Determine the (X, Y) coordinate at the center of the cell enclosing the given text.  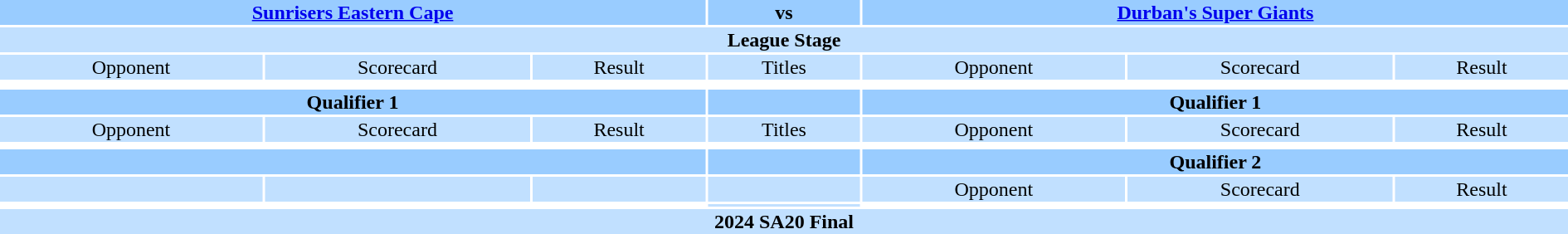
Qualifier 2 (1215, 162)
Durban's Super Giants (1215, 12)
2024 SA20 Final (784, 222)
Sunrisers Eastern Cape (353, 12)
vs (784, 12)
League Stage (784, 40)
